Search for the cell housing the specified text and yield its (x, y) center coordinate. 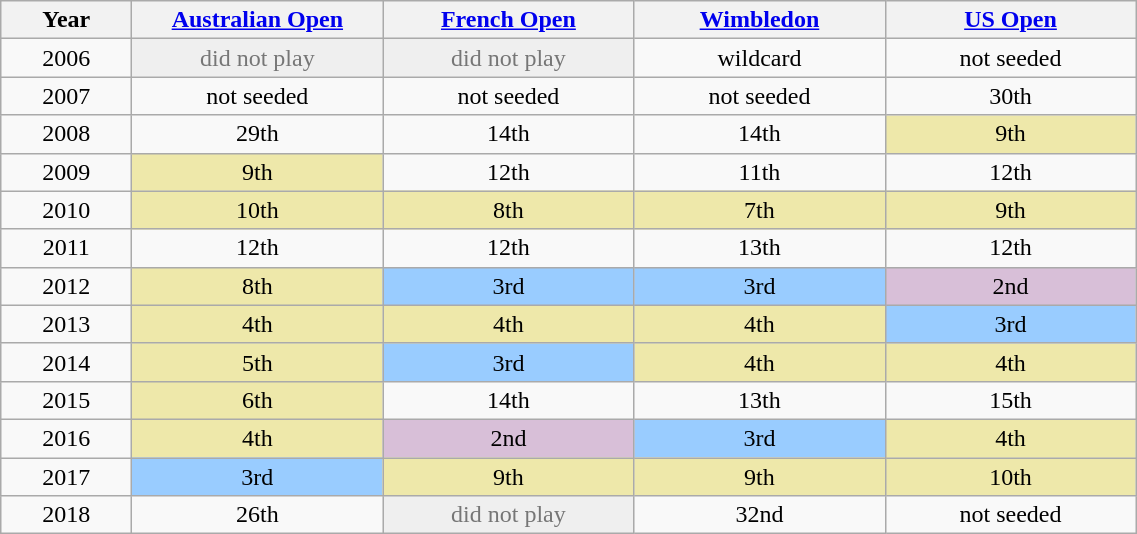
2013 (66, 324)
2014 (66, 362)
2007 (66, 96)
2011 (66, 248)
2006 (66, 58)
Year (66, 20)
Australian Open (258, 20)
7th (760, 210)
US Open (1010, 20)
wildcard (760, 58)
5th (258, 362)
2009 (66, 172)
26th (258, 515)
French Open (508, 20)
2010 (66, 210)
2017 (66, 477)
11th (760, 172)
2008 (66, 134)
2016 (66, 438)
29th (258, 134)
Wimbledon (760, 20)
15th (1010, 400)
2015 (66, 400)
2018 (66, 515)
30th (1010, 96)
2012 (66, 286)
6th (258, 400)
32nd (760, 515)
